Pinpoint the cell where the given text exists, returning its (x, y) midpoint coordinate. 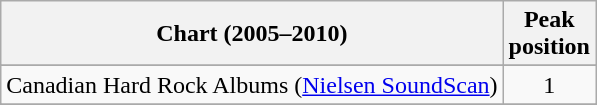
Canadian Hard Rock Albums (Nielsen SoundScan) (252, 85)
1 (549, 85)
Chart (2005–2010) (252, 34)
Peakposition (549, 34)
